For the text-containing cell, return its midpoint in (X, Y) coordinate format. 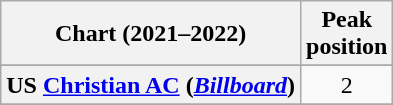
2 (347, 85)
US Christian AC (Billboard) (151, 85)
Peakposition (347, 34)
Chart (2021–2022) (151, 34)
